Output the (X, Y) coordinate of the center of the cell containing the given text.  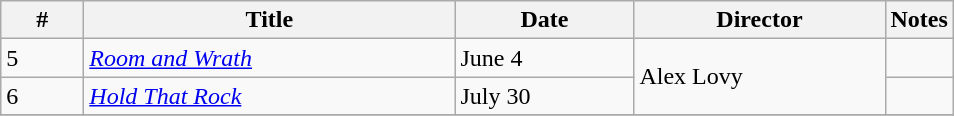
July 30 (544, 96)
6 (42, 96)
Director (760, 20)
Notes (919, 20)
Alex Lovy (760, 77)
Date (544, 20)
Title (270, 20)
# (42, 20)
Hold That Rock (270, 96)
5 (42, 58)
June 4 (544, 58)
Room and Wrath (270, 58)
